Provide the (X, Y) coordinate of the cell's center where the given text is located.  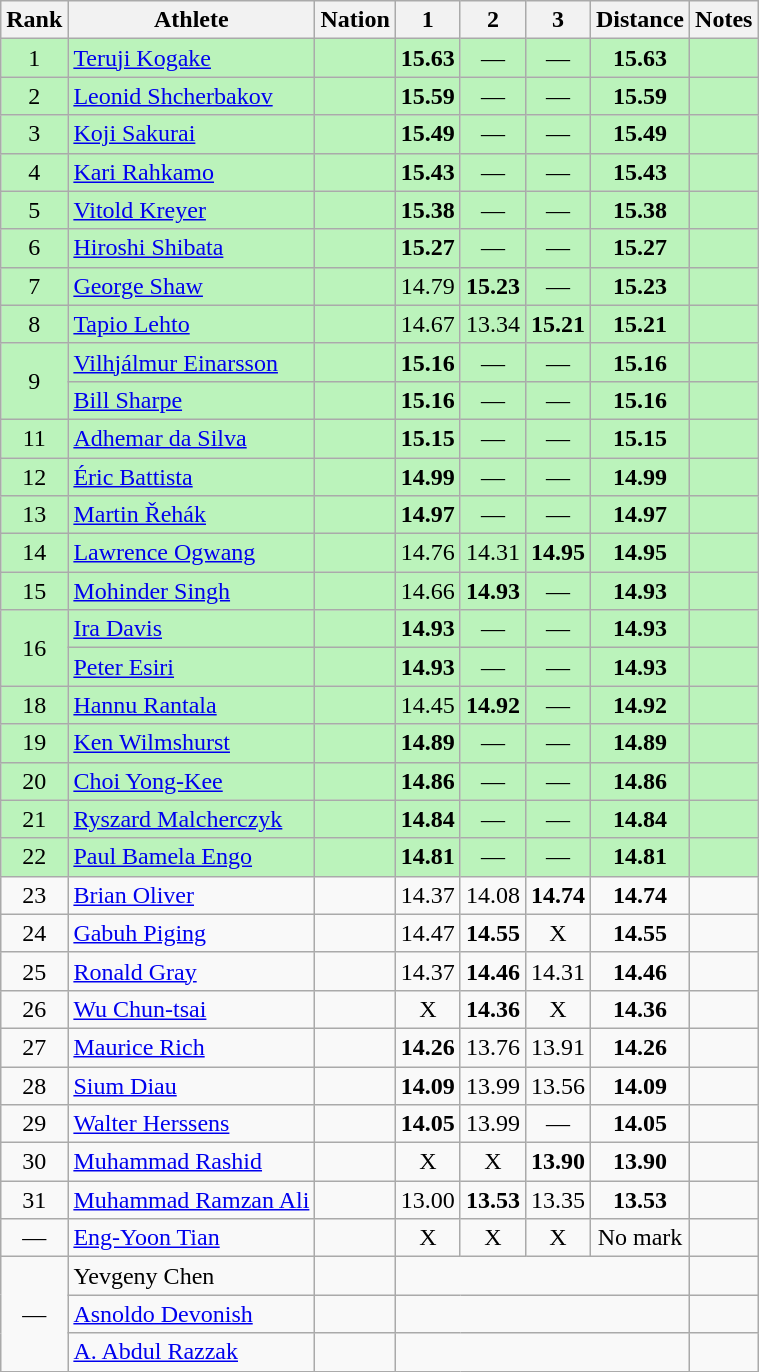
7 (34, 286)
28 (34, 1085)
22 (34, 857)
31 (34, 1200)
Wu Chun-tsai (192, 1009)
Bill Sharpe (192, 400)
23 (34, 895)
Ryszard Malcherczyk (192, 819)
Yevgeny Chen (192, 1276)
Distance (640, 20)
14.79 (428, 286)
29 (34, 1124)
Mohinder Singh (192, 591)
Hiroshi Shibata (192, 248)
14.76 (428, 553)
13 (34, 515)
Adhemar da Silva (192, 438)
13.35 (558, 1200)
Hannu Rantala (192, 705)
8 (34, 324)
5 (34, 210)
Teruji Kogake (192, 58)
A. Abdul Razzak (192, 1352)
Rank (34, 20)
Sium Diau (192, 1085)
14.66 (428, 591)
14.08 (492, 895)
Martin Řehák (192, 515)
Muhammad Rashid (192, 1162)
Koji Sakurai (192, 134)
24 (34, 933)
27 (34, 1047)
Maurice Rich (192, 1047)
Ken Wilmshurst (192, 743)
14.67 (428, 324)
Éric Battista (192, 477)
Muhammad Ramzan Ali (192, 1200)
Asnoldo Devonish (192, 1314)
14 (34, 553)
Tapio Lehto (192, 324)
Lawrence Ogwang (192, 553)
13.91 (558, 1047)
6 (34, 248)
9 (34, 381)
No mark (640, 1238)
21 (34, 819)
14.47 (428, 933)
25 (34, 971)
13.56 (558, 1085)
Notes (724, 20)
Ira Davis (192, 629)
18 (34, 705)
Gabuh Piging (192, 933)
30 (34, 1162)
15 (34, 591)
Paul Bamela Engo (192, 857)
Ronald Gray (192, 971)
Vitold Kreyer (192, 210)
4 (34, 172)
13.34 (492, 324)
Leonid Shcherbakov (192, 96)
George Shaw (192, 286)
20 (34, 781)
Vilhjálmur Einarsson (192, 362)
14.45 (428, 705)
13.76 (492, 1047)
16 (34, 648)
Kari Rahkamo (192, 172)
Athlete (192, 20)
Walter Herssens (192, 1124)
13.00 (428, 1200)
26 (34, 1009)
19 (34, 743)
12 (34, 477)
Choi Yong-Kee (192, 781)
11 (34, 438)
Brian Oliver (192, 895)
Eng-Yoon Tian (192, 1238)
Peter Esiri (192, 667)
Nation (355, 20)
